For the text-containing cell, return its midpoint in (X, Y) coordinate format. 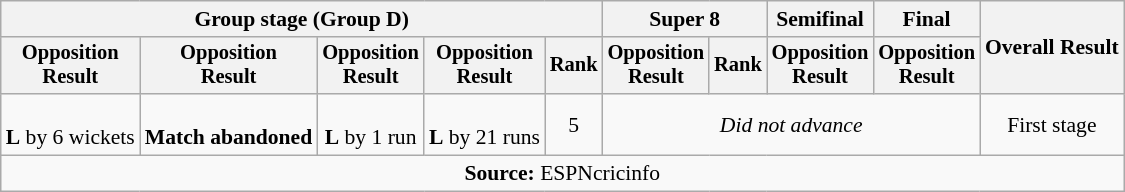
L by 1 run (370, 124)
Source: ESPNcricinfo (562, 174)
L by 6 wickets (70, 124)
Group stage (Group D) (302, 19)
5 (574, 124)
First stage (1052, 124)
L by 21 runs (484, 124)
Semifinal (820, 19)
Super 8 (685, 19)
Overall Result (1052, 48)
Final (926, 19)
Did not advance (792, 124)
Match abandoned (228, 124)
